Return (x, y) of the center of cell containing provided text 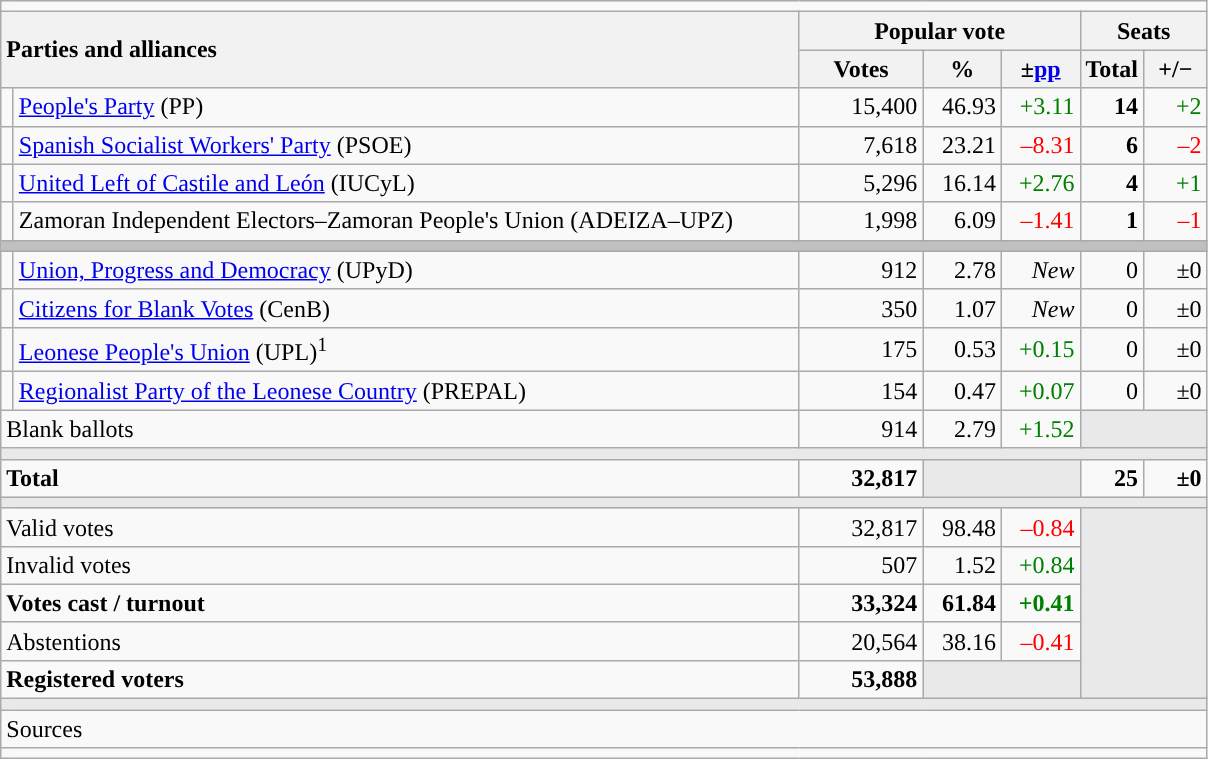
–0.41 (1040, 641)
+1.52 (1040, 429)
Blank ballots (400, 429)
6 (1112, 145)
1.52 (962, 565)
+3.11 (1040, 107)
Union, Progress and Democracy (UPyD) (406, 270)
Votes (861, 69)
+/− (1176, 69)
154 (861, 391)
2.79 (962, 429)
–0.84 (1040, 527)
Parties and alliances (400, 50)
% (962, 69)
15,400 (861, 107)
Spanish Socialist Workers' Party (PSOE) (406, 145)
+0.41 (1040, 603)
Popular vote (940, 31)
Sources (604, 729)
33,324 (861, 603)
14 (1112, 107)
Leonese People's Union (UPL)1 (406, 350)
Regionalist Party of the Leonese Country (PREPAL) (406, 391)
Seats (1144, 31)
–2 (1176, 145)
–8.31 (1040, 145)
912 (861, 270)
±pp (1040, 69)
23.21 (962, 145)
People's Party (PP) (406, 107)
20,564 (861, 641)
53,888 (861, 679)
Votes cast / turnout (400, 603)
175 (861, 350)
Zamoran Independent Electors–Zamoran People's Union (ADEIZA–UPZ) (406, 221)
+2.76 (1040, 183)
4 (1112, 183)
2.78 (962, 270)
46.93 (962, 107)
0.53 (962, 350)
6.09 (962, 221)
507 (861, 565)
–1 (1176, 221)
25 (1112, 478)
5,296 (861, 183)
350 (861, 308)
+1 (1176, 183)
Citizens for Blank Votes (CenB) (406, 308)
Invalid votes (400, 565)
+2 (1176, 107)
98.48 (962, 527)
0.47 (962, 391)
7,618 (861, 145)
1,998 (861, 221)
Abstentions (400, 641)
Valid votes (400, 527)
–1.41 (1040, 221)
United Left of Castile and León (IUCyL) (406, 183)
Registered voters (400, 679)
1 (1112, 221)
914 (861, 429)
16.14 (962, 183)
+0.15 (1040, 350)
1.07 (962, 308)
+0.07 (1040, 391)
+0.84 (1040, 565)
61.84 (962, 603)
38.16 (962, 641)
